Return the [X, Y] coordinate for the center point of the cell that contains the specified text.  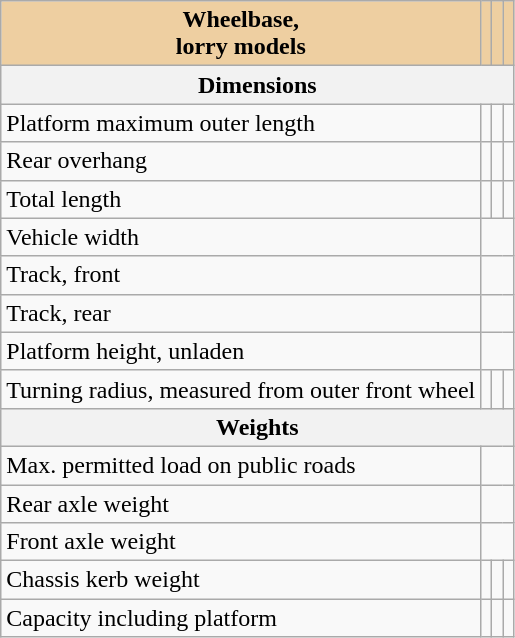
Capacity including platform [241, 618]
Rear axle weight [241, 503]
Total length [241, 199]
Wheelbase,lorry models [241, 34]
Dimensions [258, 85]
Turning radius, measured from outer front wheel [241, 389]
Rear overhang [241, 161]
Chassis kerb weight [241, 580]
Front axle weight [241, 542]
Platform maximum outer length [241, 123]
Platform height, unladen [241, 351]
Vehicle width [241, 237]
Track, front [241, 275]
Max. permitted load on public roads [241, 465]
Track, rear [241, 313]
Weights [258, 427]
